Return the (x, y) coordinate for the center point of the cell that contains the specified text.  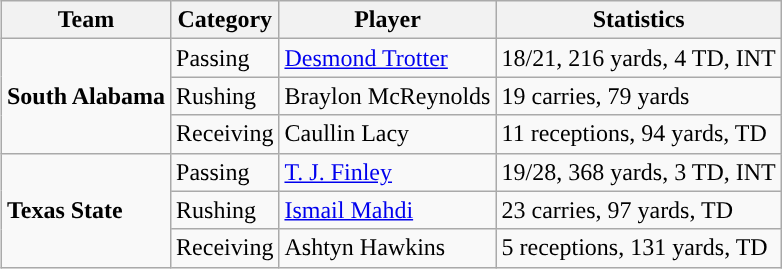
Team (86, 20)
Braylon McReynolds (388, 96)
Player (388, 20)
19/28, 368 yards, 3 TD, INT (638, 172)
T. J. Finley (388, 172)
Desmond Trotter (388, 58)
19 carries, 79 yards (638, 96)
5 receptions, 131 yards, TD (638, 248)
11 receptions, 94 yards, TD (638, 134)
Ismail Mahdi (388, 210)
18/21, 216 yards, 4 TD, INT (638, 58)
Ashtyn Hawkins (388, 248)
Texas State (86, 210)
South Alabama (86, 96)
23 carries, 97 yards, TD (638, 210)
Caullin Lacy (388, 134)
Category (225, 20)
Statistics (638, 20)
